Determine the (x, y) coordinate at the center of the cell enclosing the given text.  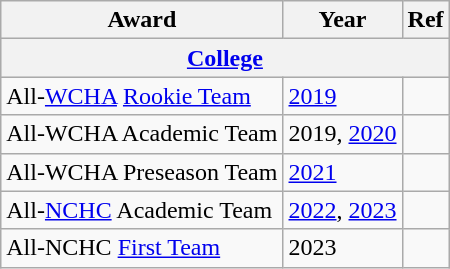
2019 (342, 96)
All-NCHC First Team (142, 248)
Year (342, 20)
Ref (426, 20)
College (225, 58)
All-WCHA Academic Team (142, 134)
2023 (342, 248)
2022, 2023 (342, 210)
2021 (342, 172)
Award (142, 20)
2019, 2020 (342, 134)
All-WCHA Preseason Team (142, 172)
All-NCHC Academic Team (142, 210)
All-WCHA Rookie Team (142, 96)
